Find where the given text appears and provide that cell's center as (X, Y) coordinate. 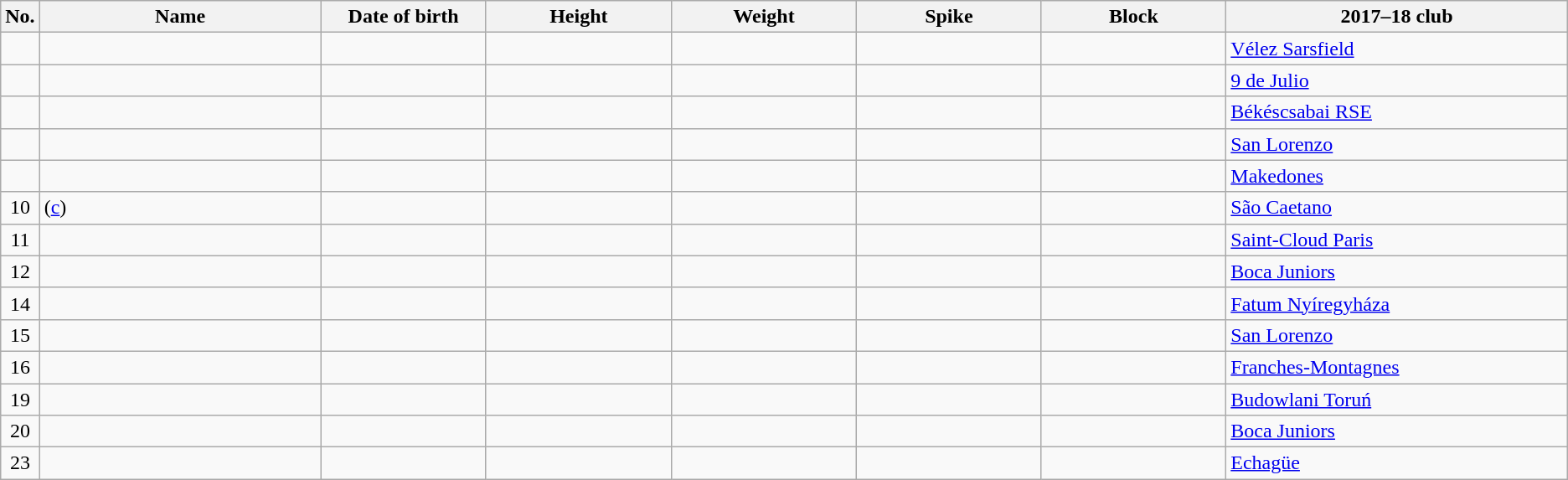
Echagüe (1397, 463)
2017–18 club (1397, 17)
Franches-Montagnes (1397, 367)
12 (20, 271)
10 (20, 208)
20 (20, 431)
14 (20, 303)
(c) (180, 208)
Békéscsabai RSE (1397, 112)
19 (20, 400)
No. (20, 17)
23 (20, 463)
Vélez Sarsfield (1397, 49)
Spike (950, 17)
Name (180, 17)
São Caetano (1397, 208)
11 (20, 240)
Budowlani Toruń (1397, 400)
9 de Julio (1397, 80)
15 (20, 335)
Height (578, 17)
Weight (764, 17)
Makedones (1397, 176)
16 (20, 367)
Fatum Nyíregyháza (1397, 303)
Block (1134, 17)
Saint-Cloud Paris (1397, 240)
Date of birth (404, 17)
